Return the [x, y] coordinate for the center point of the cell that contains the specified text.  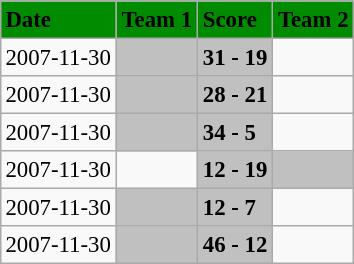
Team 2 [314, 20]
46 - 12 [234, 245]
12 - 7 [234, 208]
28 - 21 [234, 95]
34 - 5 [234, 133]
12 - 19 [234, 170]
31 - 19 [234, 57]
Score [234, 20]
Team 1 [156, 20]
Date [58, 20]
